Return the [x, y] coordinate for the center point of the cell that contains the specified text.  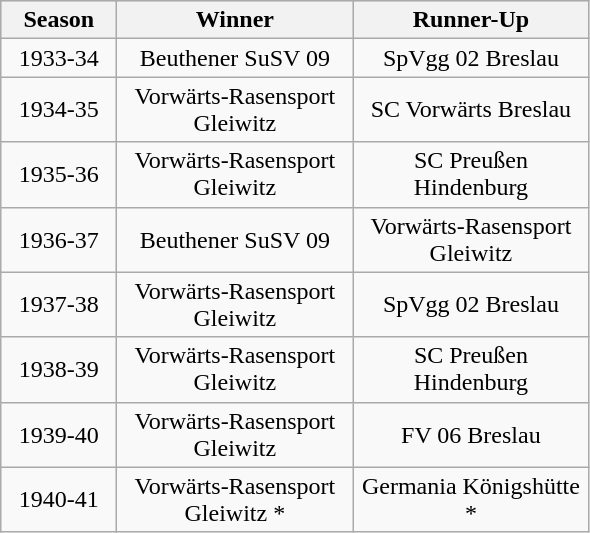
1940-41 [59, 500]
1936-37 [59, 240]
Vorwärts-Rasensport Gleiwitz * [235, 500]
1933-34 [59, 58]
1939-40 [59, 434]
Runner-Up [471, 20]
FV 06 Breslau [471, 434]
Winner [235, 20]
Germania Königshütte * [471, 500]
1934-35 [59, 110]
SC Vorwärts Breslau [471, 110]
Season [59, 20]
1937-38 [59, 304]
1935-36 [59, 174]
1938-39 [59, 370]
